Locate the cell with the specified text and output its (X, Y) center coordinate. 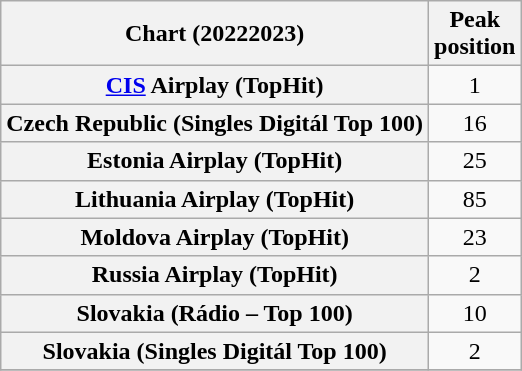
Lithuania Airplay (TopHit) (215, 199)
10 (475, 313)
Slovakia (Singles Digitál Top 100) (215, 351)
1 (475, 85)
85 (475, 199)
Estonia Airplay (TopHit) (215, 161)
Czech Republic (Singles Digitál Top 100) (215, 123)
Slovakia (Rádio – Top 100) (215, 313)
16 (475, 123)
Russia Airplay (TopHit) (215, 275)
Peakposition (475, 34)
23 (475, 237)
Chart (20222023) (215, 34)
Moldova Airplay (TopHit) (215, 237)
25 (475, 161)
CIS Airplay (TopHit) (215, 85)
